Scan for the cell matching the given text and deliver its (X, Y) coordinate at center. 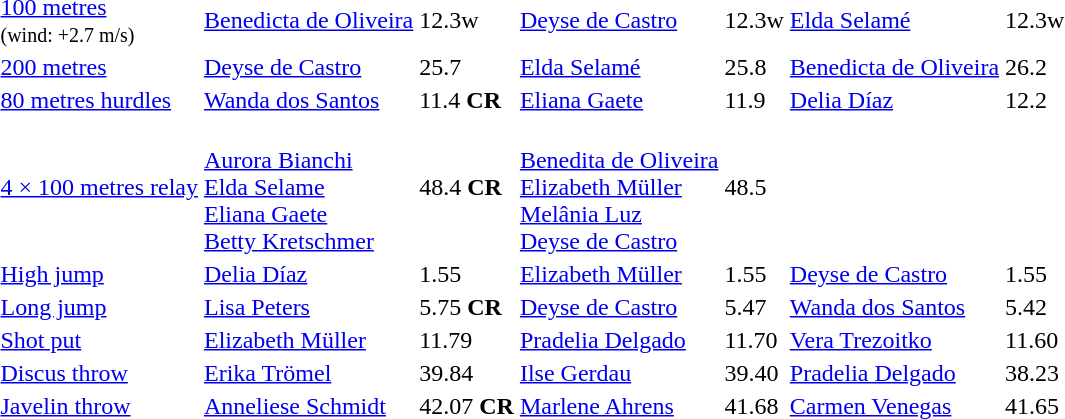
Elda Selamé (619, 67)
Benedicta de Oliveira (894, 67)
11.4 CR (467, 100)
Benedita de OliveiraElizabeth MüllerMelânia LuzDeyse de Castro (619, 187)
11.70 (754, 340)
Vera Trezoitko (894, 340)
48.5 (754, 187)
11.79 (467, 340)
11.9 (754, 100)
Lisa Peters (308, 307)
Ilse Gerdau (619, 373)
39.84 (467, 373)
Erika Trömel (308, 373)
Aurora BianchiElda SelameEliana GaeteBetty Kretschmer (308, 187)
39.40 (754, 373)
25.7 (467, 67)
5.47 (754, 307)
48.4 CR (467, 187)
5.75 CR (467, 307)
Eliana Gaete (619, 100)
25.8 (754, 67)
